Find where the given text appears and provide that cell's center as [x, y] coordinate. 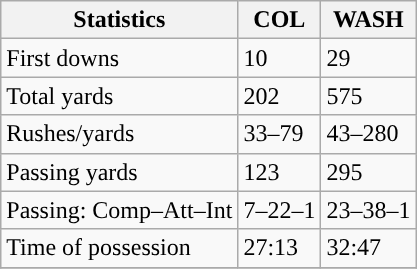
COL [280, 20]
202 [280, 96]
32:47 [368, 248]
575 [368, 96]
295 [368, 172]
10 [280, 58]
123 [280, 172]
Total yards [120, 96]
Rushes/yards [120, 134]
Time of possession [120, 248]
Passing: Comp–Att–Int [120, 210]
23–38–1 [368, 210]
First downs [120, 58]
33–79 [280, 134]
Statistics [120, 20]
7–22–1 [280, 210]
WASH [368, 20]
43–280 [368, 134]
Passing yards [120, 172]
29 [368, 58]
27:13 [280, 248]
